Capture the cell that displays the provided text and extract its (X, Y) central coordinate. 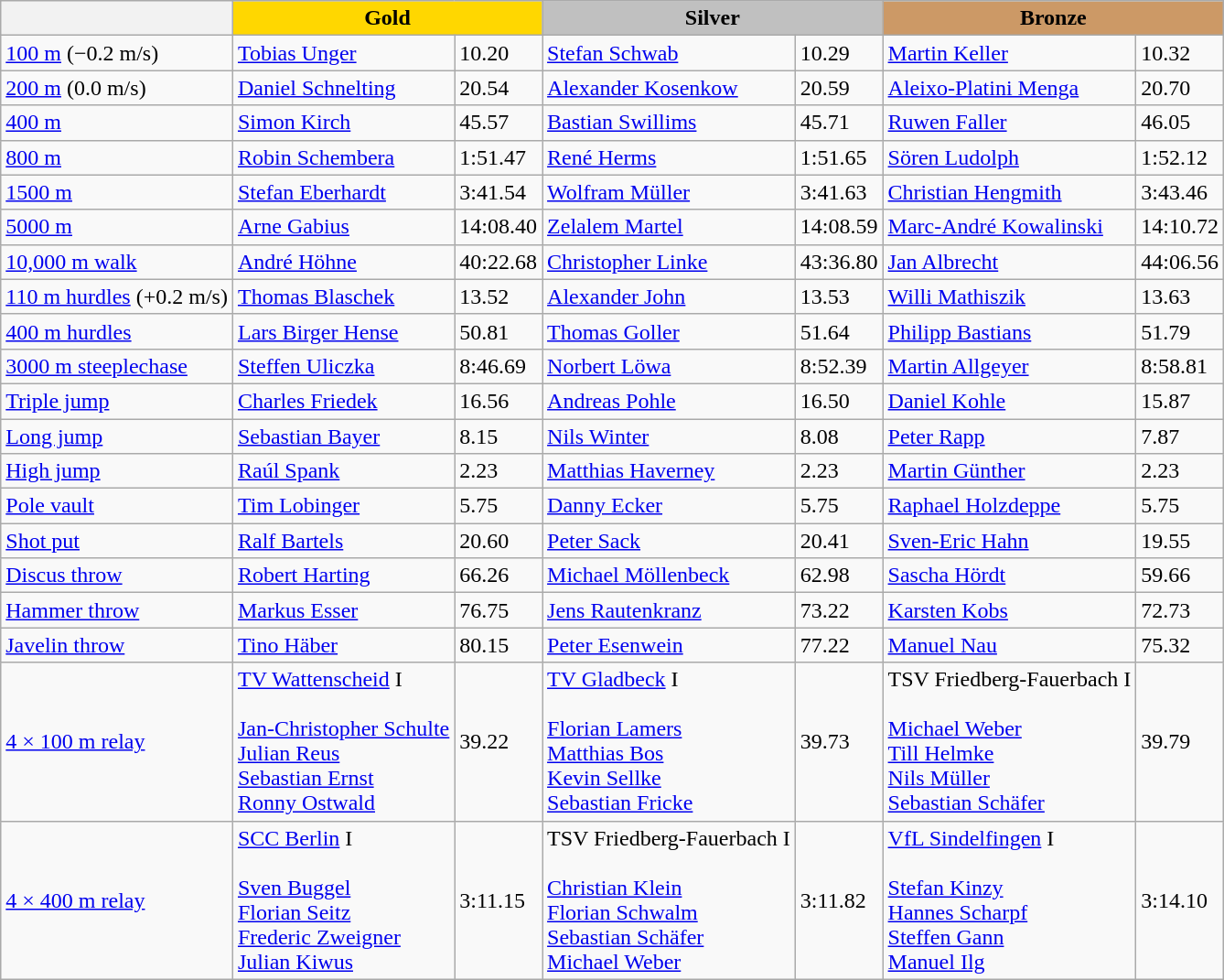
400 m (117, 123)
20.41 (839, 541)
43:36.80 (839, 262)
Bronze (1054, 18)
51.64 (839, 331)
René Herms (670, 157)
7.87 (1180, 436)
1:51.65 (839, 157)
3:41.63 (839, 192)
19.55 (1180, 541)
Martin Keller (1010, 53)
14:10.72 (1180, 227)
14:08.59 (839, 227)
Danny Ecker (670, 506)
51.79 (1180, 331)
Stefan Schwab (670, 53)
66.26 (499, 576)
80.15 (499, 645)
Martin Allgeyer (1010, 366)
André Höhne (343, 262)
Tim Lobinger (343, 506)
3000 m steeplechase (117, 366)
Shot put (117, 541)
Peter Esenwein (670, 645)
20.54 (499, 88)
44:06.56 (1180, 262)
Long jump (117, 436)
Charles Friedek (343, 401)
76.75 (499, 610)
73.22 (839, 610)
TV Wattenscheid I Jan-Christopher Schulte Julian Reus Sebastian Ernst Ronny Ostwald (343, 741)
Daniel Schnelting (343, 88)
59.66 (1180, 576)
TV Gladbeck I Florian Lamers Matthias Bos Kevin Sellke Sebastian Fricke (670, 741)
SCC Berlin I Sven Buggel Florian Seitz Frederic Zweigner Julian Kiwus (343, 900)
Sven-Eric Hahn (1010, 541)
Bastian Swillims (670, 123)
Steffen Uliczka (343, 366)
8:52.39 (839, 366)
Andreas Pohle (670, 401)
4 × 100 m relay (117, 741)
Silver (714, 18)
Manuel Nau (1010, 645)
Javelin throw (117, 645)
10.32 (1180, 53)
Raphael Holzdeppe (1010, 506)
VfL Sindelfingen I Stefan Kinzy Hannes Scharpf Steffen Gann Manuel Ilg (1010, 900)
Gold (387, 18)
8:46.69 (499, 366)
Alexander John (670, 296)
13.52 (499, 296)
3:11.82 (839, 900)
Nils Winter (670, 436)
Lars Birger Hense (343, 331)
72.73 (1180, 610)
Wolfram Müller (670, 192)
Raúl Spank (343, 471)
Thomas Blaschek (343, 296)
100 m (−0.2 m/s) (117, 53)
8.15 (499, 436)
Daniel Kohle (1010, 401)
Sören Ludolph (1010, 157)
50.81 (499, 331)
20.70 (1180, 88)
Thomas Goller (670, 331)
3:14.10 (1180, 900)
39.73 (839, 741)
45.71 (839, 123)
39.22 (499, 741)
10,000 m walk (117, 262)
39.79 (1180, 741)
Christopher Linke (670, 262)
3:11.15 (499, 900)
400 m hurdles (117, 331)
8:58.81 (1180, 366)
Sebastian Bayer (343, 436)
Karsten Kobs (1010, 610)
Hammer throw (117, 610)
High jump (117, 471)
8.08 (839, 436)
16.56 (499, 401)
Peter Rapp (1010, 436)
Discus throw (117, 576)
Martin Günther (1010, 471)
Jens Rautenkranz (670, 610)
20.60 (499, 541)
13.53 (839, 296)
Stefan Eberhardt (343, 192)
Aleixo-Platini Menga (1010, 88)
14:08.40 (499, 227)
Sascha Hördt (1010, 576)
Ruwen Faller (1010, 123)
Michael Möllenbeck (670, 576)
Alexander Kosenkow (670, 88)
77.22 (839, 645)
4 × 400 m relay (117, 900)
5000 m (117, 227)
TSV Friedberg-Fauerbach I Michael Weber Till Helmke Nils Müller Sebastian Schäfer (1010, 741)
46.05 (1180, 123)
Tino Häber (343, 645)
Tobias Unger (343, 53)
1500 m (117, 192)
62.98 (839, 576)
Jan Albrecht (1010, 262)
1:52.12 (1180, 157)
Christian Hengmith (1010, 192)
10.20 (499, 53)
Matthias Haverney (670, 471)
Zelalem Martel (670, 227)
1:51.47 (499, 157)
Ralf Bartels (343, 541)
Philipp Bastians (1010, 331)
16.50 (839, 401)
TSV Friedberg-Fauerbach I Christian Klein Florian Schwalm Sebastian Schäfer Michael Weber (670, 900)
Pole vault (117, 506)
3:41.54 (499, 192)
Norbert Löwa (670, 366)
Willi Mathiszik (1010, 296)
Robin Schembera (343, 157)
800 m (117, 157)
Markus Esser (343, 610)
Simon Kirch (343, 123)
200 m (0.0 m/s) (117, 88)
Peter Sack (670, 541)
45.57 (499, 123)
Arne Gabius (343, 227)
15.87 (1180, 401)
20.59 (839, 88)
10.29 (839, 53)
13.63 (1180, 296)
3:43.46 (1180, 192)
Robert Harting (343, 576)
75.32 (1180, 645)
Triple jump (117, 401)
Marc-André Kowalinski (1010, 227)
110 m hurdles (+0.2 m/s) (117, 296)
40:22.68 (499, 262)
